Scan for the cell matching the given text and deliver its [X, Y] coordinate at center. 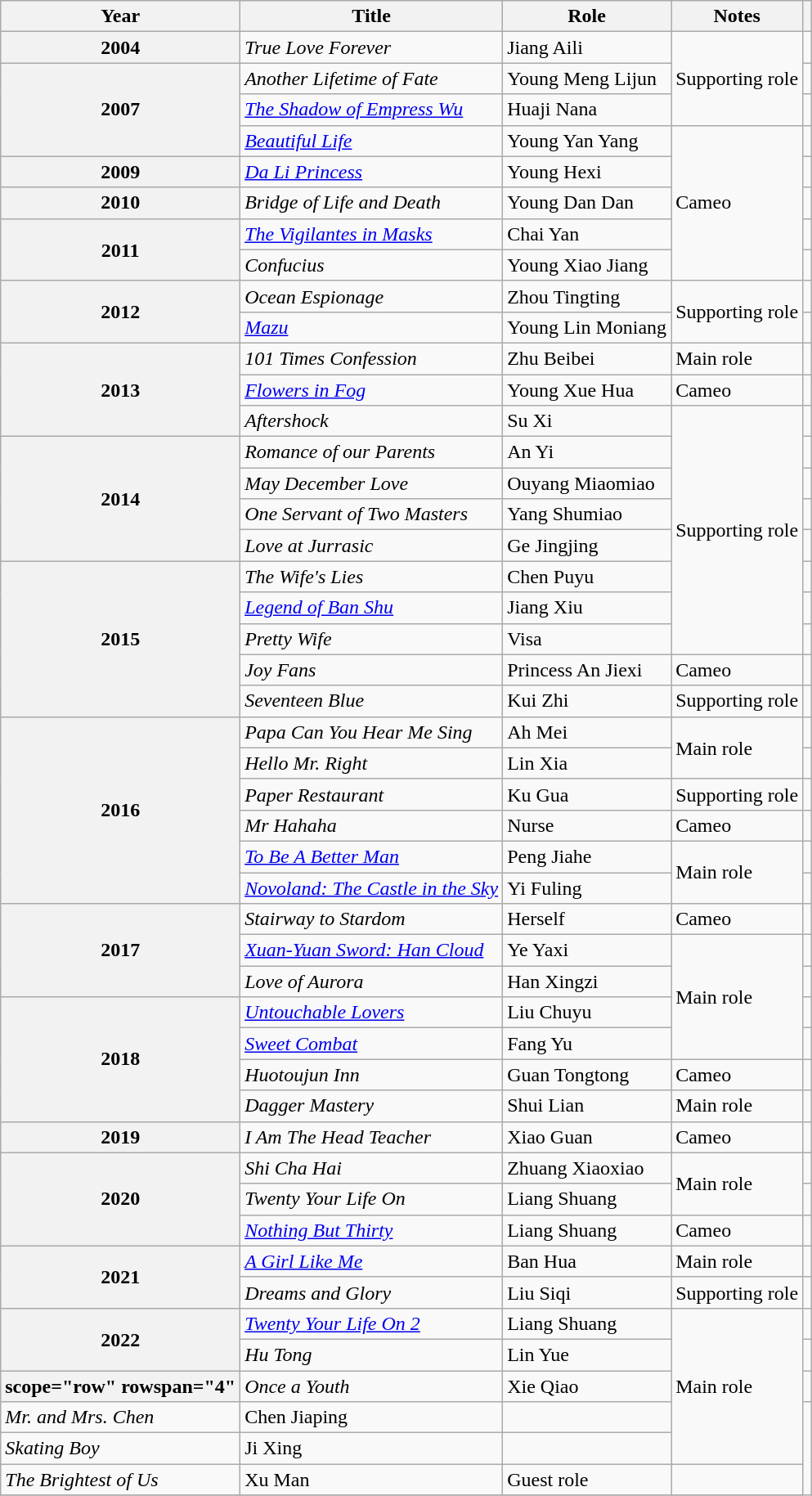
The Shadow of Empress Wu [371, 110]
Flowers in Fog [371, 390]
To Be A Better Man [371, 856]
Chen Puyu [587, 577]
2021 [121, 1277]
Ocean Espionage [371, 296]
Huaji Nana [587, 110]
Notes [738, 16]
2022 [121, 1339]
I Am The Head Teacher [371, 1137]
Young Yan Yang [587, 141]
Shui Lian [587, 1106]
Guest role [587, 1480]
Fang Yu [587, 1044]
Dreams and Glory [371, 1292]
Zhou Tingting [587, 296]
2009 [121, 172]
Yang Shumiao [587, 514]
Xie Qiao [587, 1386]
Young Hexi [587, 172]
Year [121, 16]
Lin Xia [587, 763]
Princess An Jiexi [587, 670]
Huotoujun Inn [371, 1075]
Seventeen Blue [371, 701]
Visa [587, 639]
Dagger Mastery [371, 1106]
2020 [121, 1199]
An Yi [587, 452]
Bridge of Life and Death [371, 203]
Kui Zhi [587, 701]
Romance of our Parents [371, 452]
Zhu Beibei [587, 358]
Young Xue Hua [587, 390]
2016 [121, 810]
Ge Jingjing [587, 546]
Jiang Aili [587, 47]
2019 [121, 1137]
Another Lifetime of Fate [371, 79]
Young Dan Dan [587, 203]
Hu Tong [371, 1354]
2012 [121, 312]
Lin Yue [587, 1354]
Hello Mr. Right [371, 763]
One Servant of Two Masters [371, 514]
scope="row" rowspan="4" [121, 1386]
May December Love [371, 483]
Title [371, 16]
2013 [121, 389]
2015 [121, 639]
Untouchable Lovers [371, 1013]
Xu Man [371, 1480]
Young Xiao Jiang [587, 265]
Nothing But Thirty [371, 1230]
Mr Hahaha [371, 825]
The Vigilantes in Masks [371, 234]
The Brightest of Us [121, 1480]
2014 [121, 499]
Once a Youth [371, 1386]
101 Times Confession [371, 358]
Liu Siqi [587, 1292]
Role [587, 16]
Su Xi [587, 421]
Pretty Wife [371, 639]
Novoland: The Castle in the Sky [371, 887]
Beautiful Life [371, 141]
Stairway to Stardom [371, 919]
Shi Cha Hai [371, 1168]
Ku Gua [587, 794]
The Wife's Lies [371, 577]
2007 [121, 110]
Ouyang Miaomiao [587, 483]
Mazu [371, 327]
Da Li Princess [371, 172]
Twenty Your Life On 2 [371, 1323]
Xiao Guan [587, 1137]
Young Lin Moniang [587, 327]
Chen Jiaping [371, 1417]
Jiang Xiu [587, 608]
Chai Yan [587, 234]
2004 [121, 47]
Yi Fuling [587, 887]
Ye Yaxi [587, 950]
2011 [121, 249]
Papa Can You Hear Me Sing [371, 732]
Ji Xing [371, 1449]
2017 [121, 950]
Liu Chuyu [587, 1013]
2018 [121, 1059]
Ah Mei [587, 732]
Joy Fans [371, 670]
Mr. and Mrs. Chen [121, 1417]
A Girl Like Me [371, 1261]
Paper Restaurant [371, 794]
Confucius [371, 265]
Young Meng Lijun [587, 79]
2010 [121, 203]
Ban Hua [587, 1261]
Herself [587, 919]
Legend of Ban Shu [371, 608]
Xuan-Yuan Sword: Han Cloud [371, 950]
Love at Jurrasic [371, 546]
Twenty Your Life On [371, 1199]
Nurse [587, 825]
Love of Aurora [371, 982]
Han Xingzi [587, 982]
Sweet Combat [371, 1044]
Guan Tongtong [587, 1075]
Aftershock [371, 421]
True Love Forever [371, 47]
Skating Boy [121, 1449]
Peng Jiahe [587, 856]
Zhuang Xiaoxiao [587, 1168]
